Find where the given text appears and provide that cell's center as (x, y) coordinate. 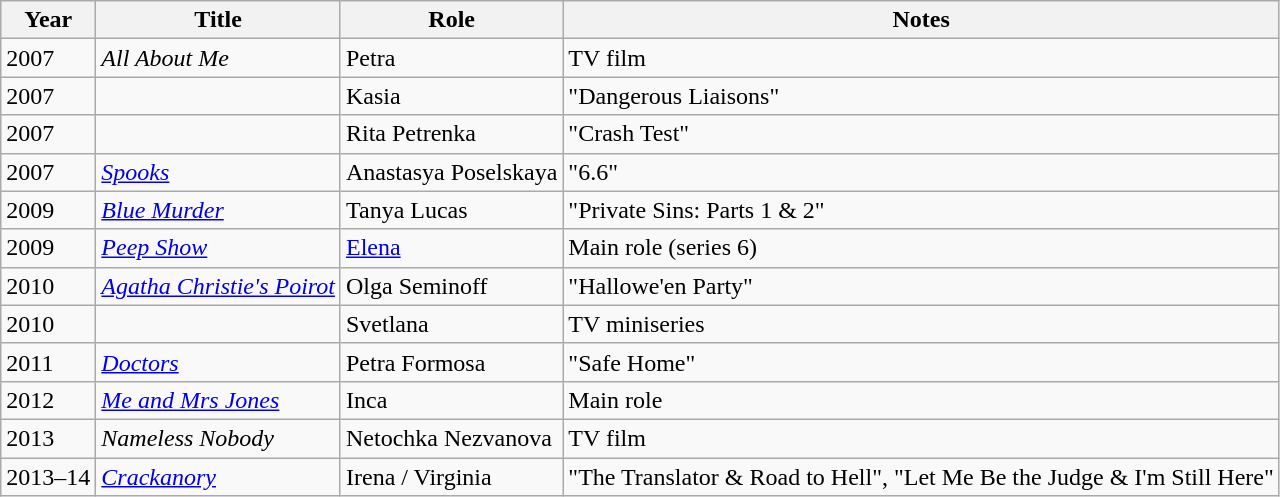
Petra Formosa (451, 362)
"Safe Home" (921, 362)
Olga Seminoff (451, 286)
2013 (48, 438)
TV miniseries (921, 324)
2012 (48, 400)
"Private Sins: Parts 1 & 2" (921, 210)
Role (451, 20)
Notes (921, 20)
Blue Murder (218, 210)
Main role (921, 400)
2011 (48, 362)
All About Me (218, 58)
Kasia (451, 96)
Main role (series 6) (921, 248)
"Crash Test" (921, 134)
"Hallowe'en Party" (921, 286)
Tanya Lucas (451, 210)
Nameless Nobody (218, 438)
Svetlana (451, 324)
Title (218, 20)
Year (48, 20)
2013–14 (48, 477)
Rita Petrenka (451, 134)
Crackanory (218, 477)
Petra (451, 58)
Doctors (218, 362)
Inca (451, 400)
Peep Show (218, 248)
"Dangerous Liaisons" (921, 96)
Netochka Nezvanova (451, 438)
Irena / Virginia (451, 477)
Spooks (218, 172)
"6.6" (921, 172)
Me and Mrs Jones (218, 400)
Agatha Christie's Poirot (218, 286)
Elena (451, 248)
Anastasya Poselskaya (451, 172)
"The Translator & Road to Hell", "Let Me Be the Judge & I'm Still Here" (921, 477)
